For the text-containing cell, return its midpoint in (x, y) coordinate format. 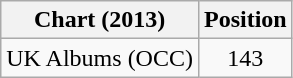
Chart (2013) (100, 20)
UK Albums (OCC) (100, 58)
Position (245, 20)
143 (245, 58)
